For the text-containing cell, return its midpoint in [X, Y] coordinate format. 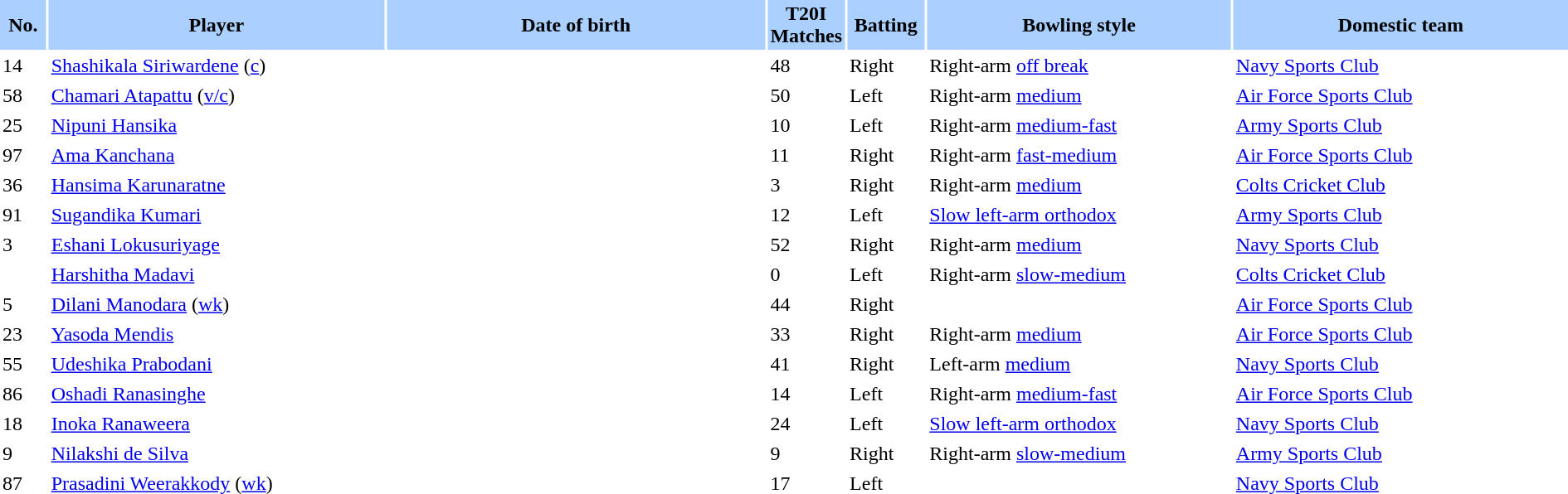
11 [806, 156]
25 [23, 126]
41 [806, 365]
Dilani Manodara (wk) [217, 305]
10 [806, 126]
48 [806, 66]
Bowling style [1079, 25]
Left-arm medium [1079, 365]
5 [23, 305]
91 [23, 216]
No. [23, 25]
Harshitha Madavi [217, 275]
Date of birth [576, 25]
58 [23, 96]
52 [806, 245]
24 [806, 424]
Udeshika Prabodani [217, 365]
44 [806, 305]
Right-arm off break [1079, 66]
Batting [886, 25]
Nipuni Hansika [217, 126]
T20I Matches [806, 25]
12 [806, 216]
Player [217, 25]
Chamari Atapattu (v/c) [217, 96]
Yasoda Mendis [217, 335]
18 [23, 424]
Inoka Ranaweera [217, 424]
Oshadi Ranasinghe [217, 395]
Hansima Karunaratne [217, 186]
50 [806, 96]
55 [23, 365]
23 [23, 335]
Domestic team [1400, 25]
Sugandika Kumari [217, 216]
Shashikala Siriwardene (c) [217, 66]
Ama Kanchana [217, 156]
Right-arm fast-medium [1079, 156]
Nilakshi de Silva [217, 454]
0 [806, 275]
33 [806, 335]
36 [23, 186]
86 [23, 395]
97 [23, 156]
Eshani Lokusuriyage [217, 245]
